Capture the cell that displays the provided text and extract its (X, Y) central coordinate. 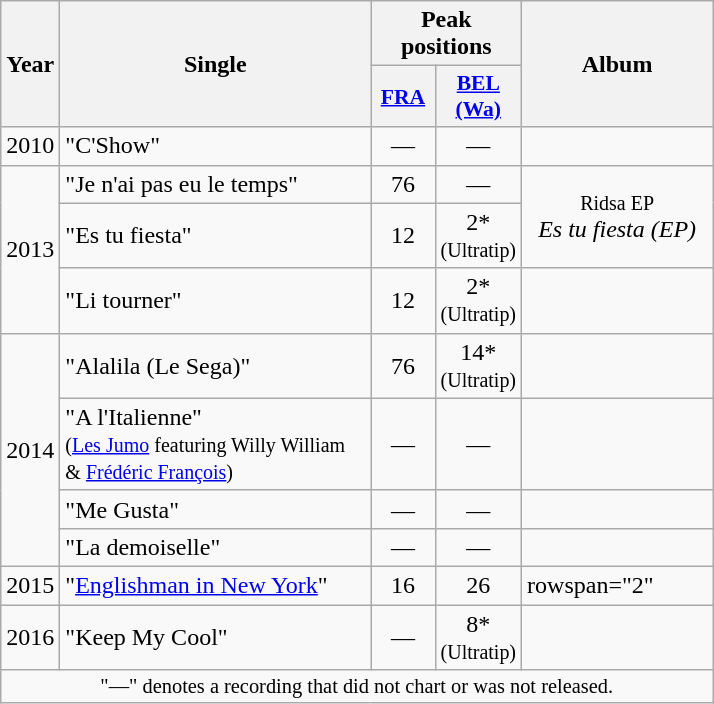
"Englishman in New York" (216, 585)
2013 (30, 249)
"C'Show" (216, 146)
"—" denotes a recording that did not chart or was not released. (357, 687)
2014 (30, 450)
Single (216, 64)
"Je n'ai pas eu le temps" (216, 184)
Ridsa EPEs tu fiesta (EP) (618, 216)
"Alalila (Le Sega)" (216, 366)
14*(Ultratip) (478, 366)
Album (618, 64)
"Li tourner" (216, 300)
rowspan="2" (618, 585)
8*(Ultratip) (478, 636)
Peak positions (446, 34)
"La demoiselle" (216, 547)
"Es tu fiesta" (216, 236)
2015 (30, 585)
2010 (30, 146)
BEL(Wa) (478, 96)
Year (30, 64)
"A l'Italienne"(Les Jumo featuring Willy William & Frédéric François) (216, 444)
"Keep My Cool" (216, 636)
2016 (30, 636)
26 (478, 585)
16 (403, 585)
FRA (403, 96)
"Me Gusta" (216, 509)
